Identify which cell holds the provided text, then report its (X, Y) central coordinate. 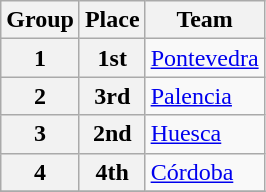
4th (112, 172)
4 (40, 172)
2 (40, 96)
Group (40, 20)
Team (204, 20)
Palencia (204, 96)
Place (112, 20)
Huesca (204, 134)
Córdoba (204, 172)
Pontevedra (204, 58)
1st (112, 58)
3rd (112, 96)
1 (40, 58)
3 (40, 134)
2nd (112, 134)
